Provide the (X, Y) coordinate of the cell's center where the given text is located.  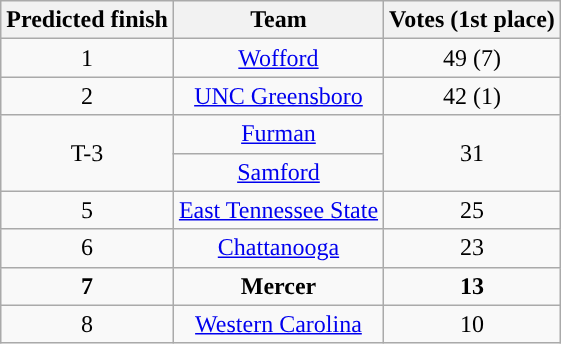
13 (472, 286)
Votes (1st place) (472, 20)
Wofford (278, 58)
Predicted finish (88, 20)
8 (88, 324)
25 (472, 210)
Chattanooga (278, 248)
7 (88, 286)
10 (472, 324)
East Tennessee State (278, 210)
UNC Greensboro (278, 96)
42 (1) (472, 96)
Samford (278, 172)
Team (278, 20)
23 (472, 248)
6 (88, 248)
Mercer (278, 286)
2 (88, 96)
Western Carolina (278, 324)
Furman (278, 134)
31 (472, 153)
T-3 (88, 153)
1 (88, 58)
49 (7) (472, 58)
5 (88, 210)
